Scan for the cell matching the given text and deliver its (X, Y) coordinate at center. 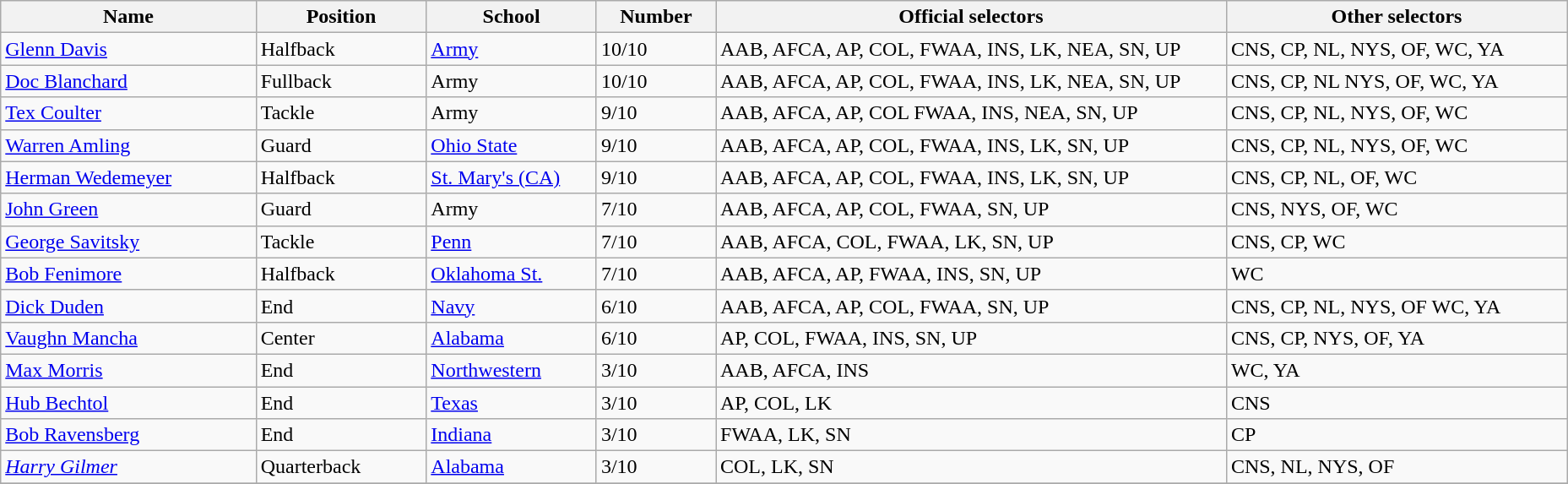
WC (1397, 274)
Bob Ravensberg (128, 435)
Number (655, 17)
Position (341, 17)
Warren Amling (128, 145)
Hub Bechtol (128, 403)
Bob Fenimore (128, 274)
CNS, NYS, OF, WC (1397, 209)
Quarterback (341, 467)
St. Mary's (CA) (512, 177)
Oklahoma St. (512, 274)
CNS, CP, NL, OF, WC (1397, 177)
Dick Duden (128, 306)
CNS, CP, NL, NYS, OF WC, YA (1397, 306)
CNS (1397, 403)
CNS, CP, NYS, OF, YA (1397, 338)
Max Morris (128, 370)
Tex Coulter (128, 113)
AAB, AFCA, INS (971, 370)
John Green (128, 209)
Ohio State (512, 145)
Other selectors (1397, 17)
CNS, NL, NYS, OF (1397, 467)
CNS, CP, NL NYS, OF, WC, YA (1397, 81)
COL, LK, SN (971, 467)
Doc Blanchard (128, 81)
Vaughn Mancha (128, 338)
AAB, AFCA, AP, COL FWAA, INS, NEA, SN, UP (971, 113)
CP (1397, 435)
Penn (512, 242)
Texas (512, 403)
AP, COL, LK (971, 403)
Fullback (341, 81)
School (512, 17)
AP, COL, FWAA, INS, SN, UP (971, 338)
Harry Gilmer (128, 467)
WC, YA (1397, 370)
Glenn Davis (128, 49)
Northwestern (512, 370)
AAB, AFCA, COL, FWAA, LK, SN, UP (971, 242)
FWAA, LK, SN (971, 435)
Indiana (512, 435)
Official selectors (971, 17)
George Savitsky (128, 242)
Name (128, 17)
Center (341, 338)
Herman Wedemeyer (128, 177)
AAB, AFCA, AP, FWAA, INS, SN, UP (971, 274)
Navy (512, 306)
CNS, CP, NL, NYS, OF, WC, YA (1397, 49)
CNS, CP, WC (1397, 242)
